Search for the cell housing the specified text and yield its [X, Y] center coordinate. 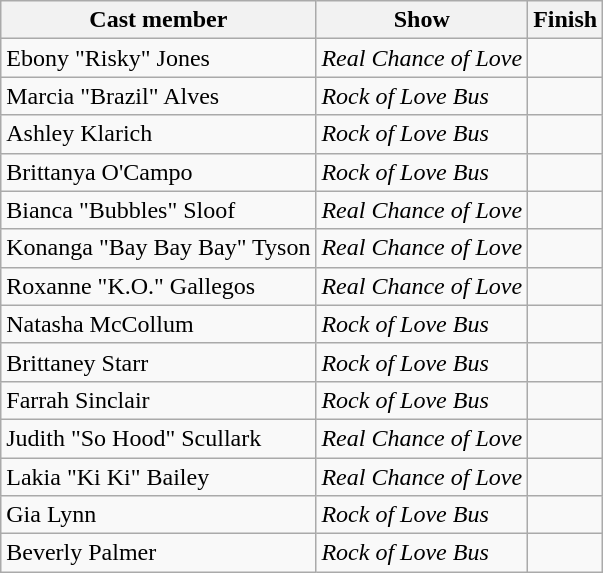
Brittaney Starr [158, 362]
Judith "So Hood" Scullark [158, 438]
Brittanya O'Campo [158, 172]
Gia Lynn [158, 515]
Bianca "Bubbles" Sloof [158, 210]
Roxanne "K.O." Gallegos [158, 286]
Natasha McCollum [158, 324]
Marcia "Brazil" Alves [158, 96]
Lakia "Ki Ki" Bailey [158, 477]
Finish [566, 20]
Cast member [158, 20]
Ebony "Risky" Jones [158, 58]
Beverly Palmer [158, 553]
Ashley Klarich [158, 134]
Konanga "Bay Bay Bay" Tyson [158, 248]
Show [422, 20]
Farrah Sinclair [158, 400]
